Scan for the cell matching the given text and deliver its [x, y] coordinate at center. 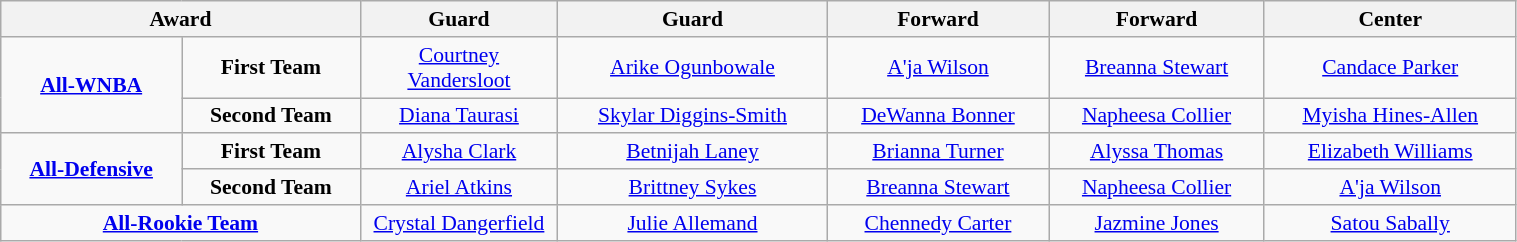
Satou Sabally [1390, 223]
Julie Allemand [692, 223]
Courtney Vandersloot [459, 68]
Myisha Hines-Allen [1390, 116]
Jazmine Jones [1157, 223]
Skylar Diggins-Smith [692, 116]
Candace Parker [1390, 68]
Brianna Turner [938, 152]
Brittney Sykes [692, 187]
DeWanna Bonner [938, 116]
Ariel Atkins [459, 187]
Alysha Clark [459, 152]
Arike Ogunbowale [692, 68]
All-WNBA [92, 86]
Diana Taurasi [459, 116]
Elizabeth Williams [1390, 152]
All-Rookie Team [180, 223]
Alyssa Thomas [1157, 152]
All-Defensive [92, 170]
Award [180, 19]
Betnijah Laney [692, 152]
Chennedy Carter [938, 223]
Center [1390, 19]
Crystal Dangerfield [459, 223]
